Output the (X, Y) coordinate of the center of the cell containing the given text.  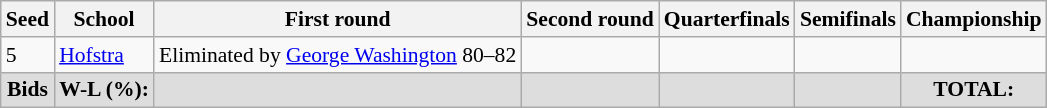
Bids (28, 90)
Eliminated by George Washington 80–82 (338, 55)
Hofstra (104, 55)
School (104, 19)
Seed (28, 19)
TOTAL: (974, 90)
Quarterfinals (727, 19)
Second round (590, 19)
First round (338, 19)
Championship (974, 19)
W-L (%): (104, 90)
Semifinals (848, 19)
5 (28, 55)
